Pinpoint the cell where the given text exists, returning its [X, Y] midpoint coordinate. 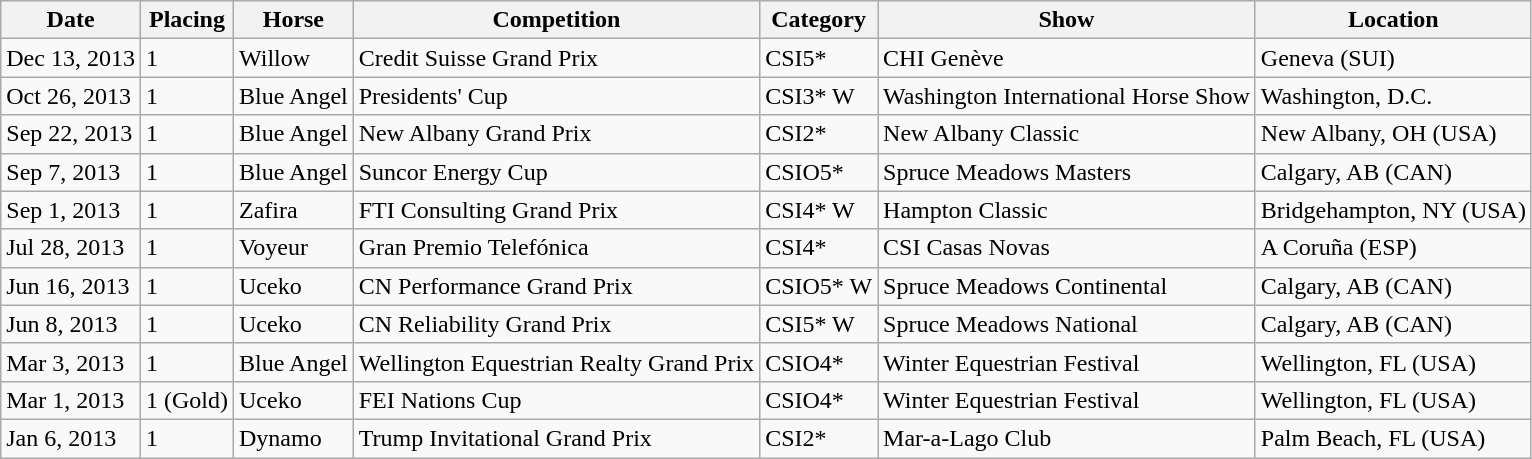
Trump Invitational Grand Prix [556, 438]
Wellington Equestrian Realty Grand Prix [556, 362]
CSI5* [819, 58]
A Coruña (ESP) [1393, 248]
Bridgehampton, NY (USA) [1393, 210]
Dynamo [294, 438]
CN Reliability Grand Prix [556, 324]
FTI Consulting Grand Prix [556, 210]
CSI5* W [819, 324]
Gran Premio Telefónica [556, 248]
Mar 3, 2013 [71, 362]
CHI Genève [1067, 58]
Jun 8, 2013 [71, 324]
Show [1067, 20]
FEI Nations Cup [556, 400]
Washington, D.C. [1393, 96]
Zafira [294, 210]
Spruce Meadows Continental [1067, 286]
Spruce Meadows National [1067, 324]
CSI4* W [819, 210]
Suncor Energy Cup [556, 172]
Jul 28, 2013 [71, 248]
Date [71, 20]
Washington International Horse Show [1067, 96]
Sep 22, 2013 [71, 134]
Category [819, 20]
Sep 1, 2013 [71, 210]
Mar 1, 2013 [71, 400]
1 (Gold) [186, 400]
Horse [294, 20]
Jun 16, 2013 [71, 286]
Dec 13, 2013 [71, 58]
Sep 7, 2013 [71, 172]
Presidents' Cup [556, 96]
New Albany Classic [1067, 134]
CSI4* [819, 248]
Palm Beach, FL (USA) [1393, 438]
Jan 6, 2013 [71, 438]
CSI Casas Novas [1067, 248]
Competition [556, 20]
New Albany, OH (USA) [1393, 134]
Oct 26, 2013 [71, 96]
CN Performance Grand Prix [556, 286]
Mar-a-Lago Club [1067, 438]
Voyeur [294, 248]
Credit Suisse Grand Prix [556, 58]
CSIO5* W [819, 286]
CSI3* W [819, 96]
Spruce Meadows Masters [1067, 172]
Placing [186, 20]
Willow [294, 58]
Hampton Classic [1067, 210]
CSIO5* [819, 172]
Geneva (SUI) [1393, 58]
New Albany Grand Prix [556, 134]
Location [1393, 20]
